Locate the cell with the specified text and output its (X, Y) center coordinate. 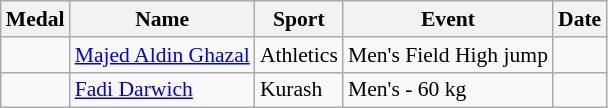
Sport (299, 19)
Medal (36, 19)
Majed Aldin Ghazal (162, 55)
Fadi Darwich (162, 90)
Date (580, 19)
Men's Field High jump (448, 55)
Athletics (299, 55)
Name (162, 19)
Men's - 60 kg (448, 90)
Kurash (299, 90)
Event (448, 19)
